Pinpoint the cell where the given text exists, returning its (X, Y) midpoint coordinate. 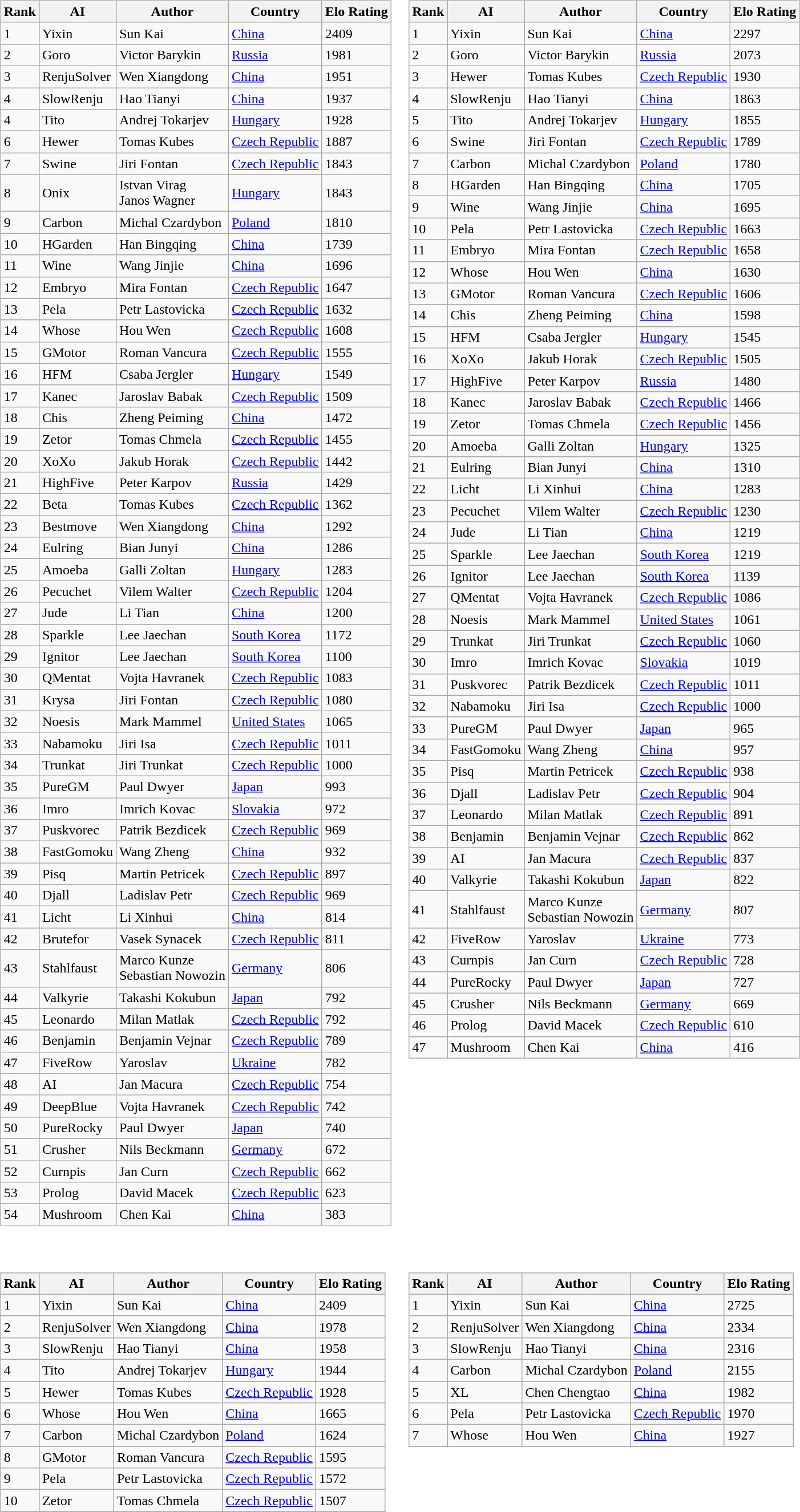
837 (765, 858)
1647 (356, 287)
807 (765, 909)
Onix (78, 193)
623 (356, 1193)
416 (765, 1047)
50 (19, 1128)
740 (356, 1128)
1695 (765, 207)
1442 (356, 461)
1019 (765, 663)
1630 (765, 272)
727 (765, 982)
1663 (765, 229)
Chen Chengtao (576, 1392)
742 (356, 1106)
1632 (356, 309)
1080 (356, 700)
1507 (350, 1501)
662 (356, 1171)
1970 (759, 1414)
862 (765, 837)
54 (19, 1215)
1505 (765, 359)
Brutefor (78, 939)
1083 (356, 678)
1204 (356, 591)
49 (19, 1106)
1810 (356, 222)
Bestmove (78, 526)
2155 (759, 1370)
1665 (350, 1414)
53 (19, 1193)
1555 (356, 352)
754 (356, 1084)
1696 (356, 266)
1065 (356, 721)
993 (356, 787)
51 (19, 1149)
1325 (765, 445)
932 (356, 852)
1598 (765, 315)
1230 (765, 511)
1466 (765, 402)
1958 (350, 1348)
1086 (765, 598)
1310 (765, 468)
383 (356, 1215)
1863 (765, 99)
Istvan ViragJanos Wagner (172, 193)
806 (356, 968)
814 (356, 917)
1572 (350, 1479)
1951 (356, 76)
1780 (765, 164)
897 (356, 874)
938 (765, 771)
1887 (356, 142)
965 (765, 728)
773 (765, 939)
Krysa (78, 700)
811 (356, 939)
1509 (356, 396)
Vasek Synacek (172, 939)
822 (765, 880)
1456 (765, 424)
48 (19, 1084)
Beta (78, 505)
1981 (356, 55)
1139 (765, 576)
1595 (350, 1457)
1362 (356, 505)
1930 (765, 76)
1789 (765, 142)
1286 (356, 548)
2316 (759, 1348)
1429 (356, 483)
1982 (759, 1392)
1739 (356, 244)
1060 (765, 641)
1455 (356, 439)
782 (356, 1063)
1658 (765, 250)
672 (356, 1149)
1061 (765, 619)
669 (765, 1004)
2297 (765, 33)
1944 (350, 1370)
1624 (350, 1436)
DeepBlue (78, 1106)
1472 (356, 417)
2725 (759, 1305)
1705 (765, 185)
1480 (765, 380)
1549 (356, 374)
2334 (759, 1327)
789 (356, 1041)
1172 (356, 635)
2073 (765, 55)
1545 (765, 337)
1200 (356, 613)
52 (19, 1171)
972 (356, 808)
1100 (356, 656)
1927 (759, 1436)
728 (765, 960)
1855 (765, 120)
1292 (356, 526)
1606 (765, 294)
957 (765, 749)
1937 (356, 99)
1978 (350, 1327)
891 (765, 815)
610 (765, 1025)
XL (485, 1392)
904 (765, 793)
1608 (356, 331)
